Detect which cell encompasses the target text, then output its (x, y) center coordinate. 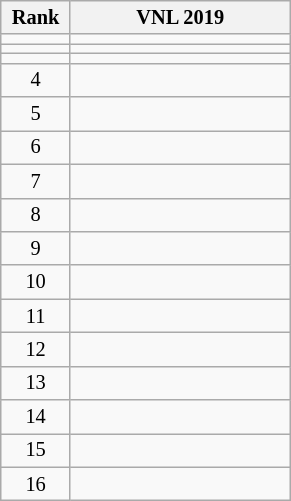
Rank (36, 17)
16 (36, 484)
12 (36, 349)
6 (36, 147)
15 (36, 450)
14 (36, 417)
9 (36, 248)
7 (36, 181)
13 (36, 383)
4 (36, 80)
11 (36, 316)
VNL 2019 (180, 17)
5 (36, 114)
10 (36, 282)
8 (36, 215)
